Locate the cell with the specified text and output its [X, Y] center coordinate. 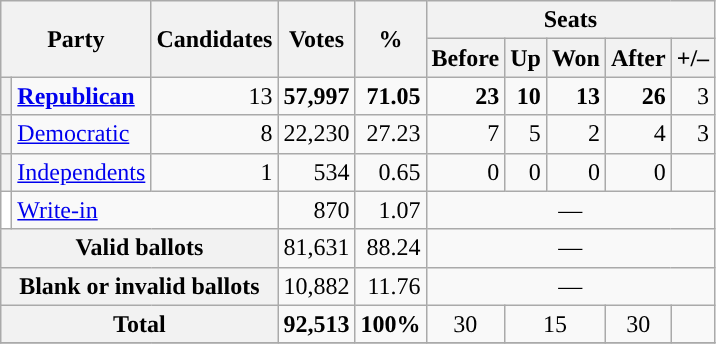
534 [316, 172]
10,882 [316, 286]
After [638, 58]
Independents [82, 172]
Party [76, 39]
Seats [570, 20]
0.65 [390, 172]
Total [140, 324]
1 [214, 172]
57,997 [316, 96]
Democratic [82, 134]
Before [466, 58]
Votes [316, 39]
23 [466, 96]
Up [526, 58]
27.23 [390, 134]
Won [576, 58]
870 [316, 210]
1.07 [390, 210]
92,513 [316, 324]
88.24 [390, 248]
% [390, 39]
71.05 [390, 96]
4 [638, 134]
+/– [692, 58]
7 [466, 134]
Candidates [214, 39]
2 [576, 134]
22,230 [316, 134]
26 [638, 96]
10 [526, 96]
8 [214, 134]
81,631 [316, 248]
15 [556, 324]
Blank or invalid ballots [140, 286]
5 [526, 134]
Valid ballots [140, 248]
Write-in [145, 210]
100% [390, 324]
11.76 [390, 286]
Republican [82, 96]
